Detect which cell encompasses the target text, then output its [X, Y] center coordinate. 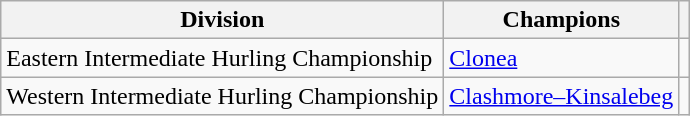
Eastern Intermediate Hurling Championship [222, 58]
Champions [562, 20]
Clonea [562, 58]
Clashmore–Kinsalebeg [562, 96]
Western Intermediate Hurling Championship [222, 96]
Division [222, 20]
